Pinpoint the cell where the given text exists, returning its [X, Y] midpoint coordinate. 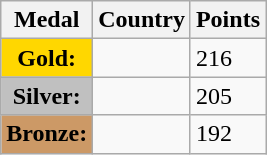
216 [228, 58]
Medal [47, 20]
Gold: [47, 58]
Bronze: [47, 134]
192 [228, 134]
205 [228, 96]
Points [228, 20]
Country [142, 20]
Silver: [47, 96]
